Detect which cell encompasses the target text, then output its [x, y] center coordinate. 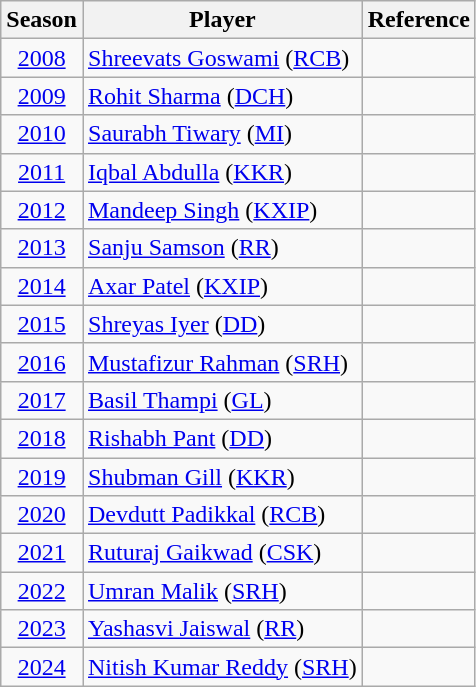
2020 [42, 515]
2017 [42, 400]
Mustafizur Rahman (SRH) [222, 362]
Season [42, 20]
Shreyas Iyer (DD) [222, 324]
2016 [42, 362]
Iqbal Abdulla (KKR) [222, 172]
Axar Patel (KXIP) [222, 286]
Reference [418, 20]
2011 [42, 172]
Yashasvi Jaiswal (RR) [222, 629]
Shreevats Goswami (RCB) [222, 58]
Umran Malik (SRH) [222, 591]
2008 [42, 58]
2014 [42, 286]
2024 [42, 667]
2013 [42, 248]
Rishabh Pant (DD) [222, 438]
Player [222, 20]
2009 [42, 96]
Rohit Sharma (DCH) [222, 96]
Basil Thampi (GL) [222, 400]
2022 [42, 591]
Saurabh Tiwary (MI) [222, 134]
Shubman Gill (KKR) [222, 477]
Devdutt Padikkal (RCB) [222, 515]
2015 [42, 324]
2012 [42, 210]
Nitish Kumar Reddy (SRH) [222, 667]
2021 [42, 553]
2018 [42, 438]
2023 [42, 629]
2019 [42, 477]
Sanju Samson (RR) [222, 248]
Mandeep Singh (KXIP) [222, 210]
Ruturaj Gaikwad (CSK) [222, 553]
2010 [42, 134]
